Search for the cell housing the specified text and yield its [X, Y] center coordinate. 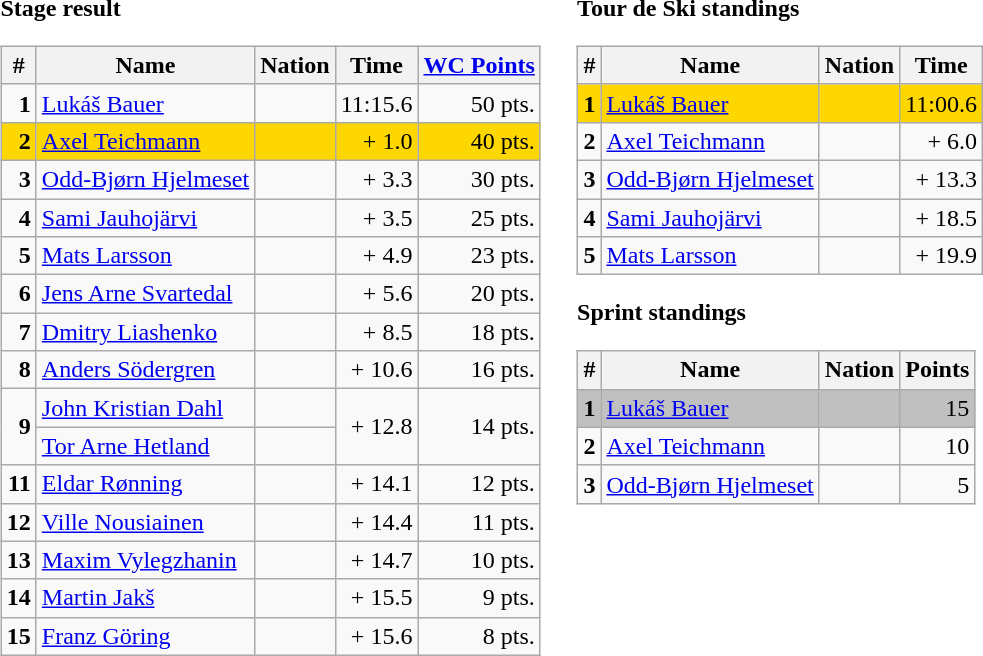
+ 13.3 [942, 179]
+ 18.5 [942, 217]
+ 14.1 [376, 484]
John Kristian Dahl [145, 408]
30 pts. [479, 179]
20 pts. [479, 294]
Dmitry Liashenko [145, 332]
11:00.6 [942, 103]
18 pts. [479, 332]
Anders Södergren [145, 370]
+ 14.4 [376, 522]
8 [18, 370]
+ 15.5 [376, 598]
Jens Arne Svartedal [145, 294]
+ 8.5 [376, 332]
16 pts. [479, 370]
7 [18, 332]
40 pts. [479, 141]
+ 12.8 [376, 427]
Points [938, 370]
13 [18, 560]
+ 1.0 [376, 141]
11 pts. [479, 522]
+ 10.6 [376, 370]
11 [18, 484]
12 [18, 522]
+ 19.9 [942, 256]
+ 15.6 [376, 636]
Eldar Rønning [145, 484]
Maxim Vylegzhanin [145, 560]
12 pts. [479, 484]
Franz Göring [145, 636]
+ 6.0 [942, 141]
Martin Jakš [145, 598]
11:15.6 [376, 103]
+ 3.5 [376, 217]
10 [938, 446]
Tor Arne Hetland [145, 446]
8 pts. [479, 636]
+ 5.6 [376, 294]
+ 3.3 [376, 179]
9 [18, 427]
50 pts. [479, 103]
+ 4.9 [376, 256]
23 pts. [479, 256]
9 pts. [479, 598]
6 [18, 294]
Ville Nousiainen [145, 522]
10 pts. [479, 560]
WC Points [479, 65]
+ 14.7 [376, 560]
14 [18, 598]
14 pts. [479, 427]
25 pts. [479, 217]
